Scan for the cell matching the given text and deliver its (x, y) coordinate at center. 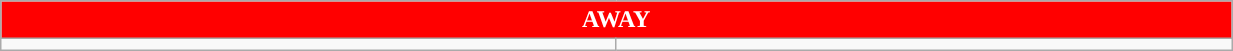
AWAY (616, 20)
